Provide the (x, y) coordinate of the cell's center where the given text is located.  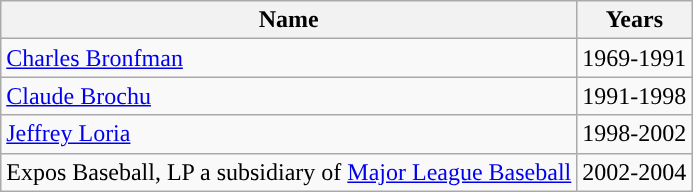
Claude Brochu (289, 96)
2002-2004 (634, 172)
1991-1998 (634, 96)
1969-1991 (634, 58)
Expos Baseball, LP a subsidiary of Major League Baseball (289, 172)
Years (634, 20)
1998-2002 (634, 134)
Name (289, 20)
Charles Bronfman (289, 58)
Jeffrey Loria (289, 134)
